Determine the [X, Y] coordinate at the center of the cell enclosing the given text.  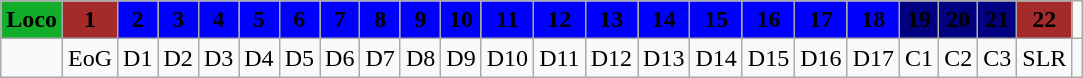
D13 [664, 58]
4 [218, 20]
3 [178, 20]
D17 [873, 58]
D8 [420, 58]
8 [380, 20]
D12 [611, 58]
13 [611, 20]
17 [821, 20]
D6 [340, 58]
D16 [821, 58]
19 [920, 20]
Loco [32, 20]
14 [664, 20]
D10 [507, 58]
20 [958, 20]
10 [461, 20]
D14 [716, 58]
15 [716, 20]
D9 [461, 58]
C2 [958, 58]
9 [420, 20]
16 [768, 20]
SLR [1044, 58]
C1 [920, 58]
18 [873, 20]
D4 [259, 58]
D3 [218, 58]
D15 [768, 58]
D7 [380, 58]
1 [90, 20]
21 [998, 20]
7 [340, 20]
D1 [138, 58]
22 [1044, 20]
D2 [178, 58]
11 [507, 20]
D11 [560, 58]
12 [560, 20]
EoG [90, 58]
5 [259, 20]
C3 [998, 58]
6 [299, 20]
2 [138, 20]
D5 [299, 58]
